Return the (X, Y) coordinate for the center point of the cell that contains the specified text.  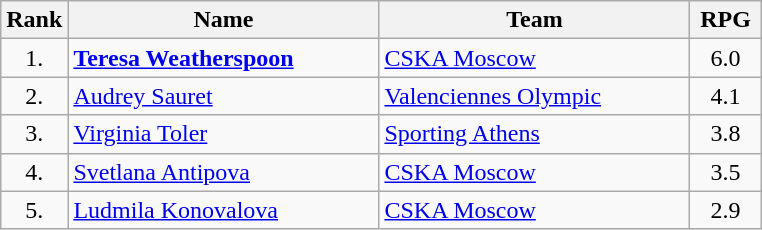
Sporting Athens (534, 134)
5. (34, 210)
2. (34, 96)
Svetlana Antipova (224, 172)
Virginia Toler (224, 134)
4.1 (726, 96)
1. (34, 58)
Name (224, 20)
RPG (726, 20)
Valenciennes Olympic (534, 96)
Rank (34, 20)
2.9 (726, 210)
Ludmila Konovalova (224, 210)
3. (34, 134)
Audrey Sauret (224, 96)
Team (534, 20)
6.0 (726, 58)
4. (34, 172)
3.5 (726, 172)
3.8 (726, 134)
Teresa Weatherspoon (224, 58)
